Scan for the cell matching the given text and deliver its [x, y] coordinate at center. 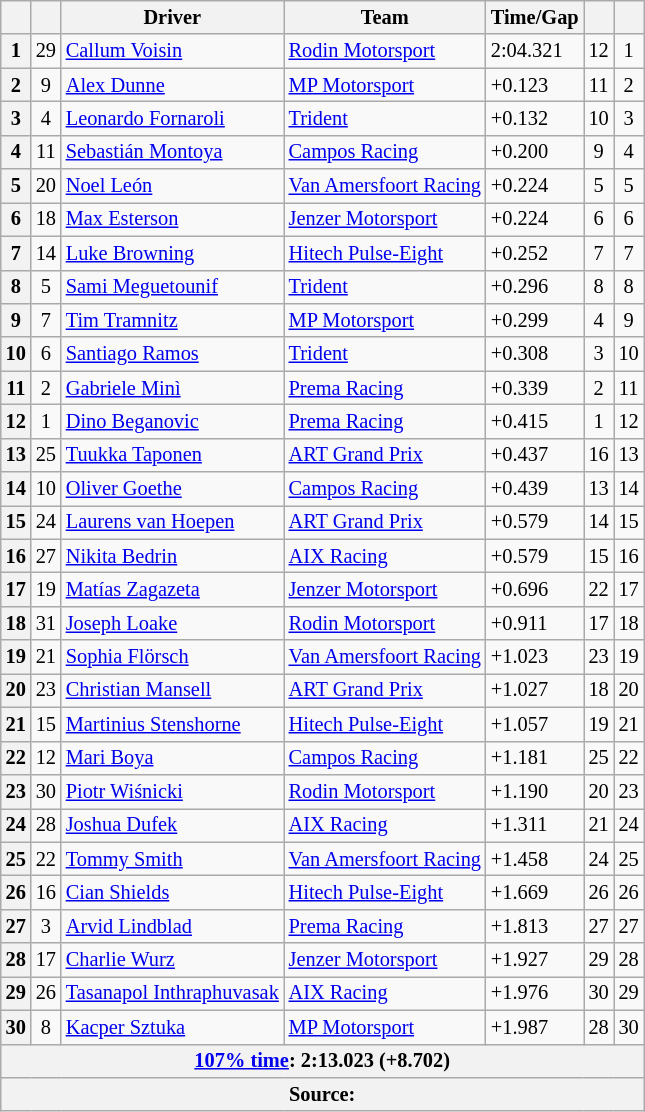
+0.123 [535, 85]
Martinius Stenshorne [172, 724]
+1.976 [535, 993]
+0.339 [535, 388]
+0.439 [535, 489]
+1.669 [535, 892]
Arvid Lindblad [172, 926]
+0.132 [535, 118]
+0.437 [535, 455]
Matías Zagazeta [172, 589]
Sebastián Montoya [172, 152]
+1.311 [535, 825]
+1.181 [535, 758]
Alex Dunne [172, 85]
+1.023 [535, 657]
+1.057 [535, 724]
Santiago Ramos [172, 354]
Christian Mansell [172, 690]
Noel León [172, 186]
+1.027 [535, 690]
+0.252 [535, 253]
+1.813 [535, 926]
Charlie Wurz [172, 960]
Joseph Loake [172, 623]
2:04.321 [535, 51]
Nikita Bedrin [172, 556]
+0.296 [535, 287]
+0.200 [535, 152]
Sami Meguetounif [172, 287]
Cian Shields [172, 892]
+0.911 [535, 623]
Gabriele Minì [172, 388]
Time/Gap [535, 17]
+0.299 [535, 320]
Laurens van Hoepen [172, 522]
31 [46, 623]
+0.415 [535, 421]
+1.927 [535, 960]
Team [385, 17]
Sophia Flörsch [172, 657]
Leonardo Fornaroli [172, 118]
Driver [172, 17]
+1.987 [535, 1027]
+1.190 [535, 791]
Kacper Sztuka [172, 1027]
Dino Beganovic [172, 421]
107% time: 2:13.023 (+8.702) [322, 1061]
Tommy Smith [172, 859]
Joshua Dufek [172, 825]
Tuukka Taponen [172, 455]
Piotr Wiśnicki [172, 791]
Luke Browning [172, 253]
Tim Tramnitz [172, 320]
Mari Boya [172, 758]
Max Esterson [172, 219]
+1.458 [535, 859]
Tasanapol Inthraphuvasak [172, 993]
Callum Voisin [172, 51]
Oliver Goethe [172, 489]
+0.308 [535, 354]
Source: [322, 1094]
+0.696 [535, 589]
